Return the (x, y) coordinate for the center point of the cell that contains the specified text.  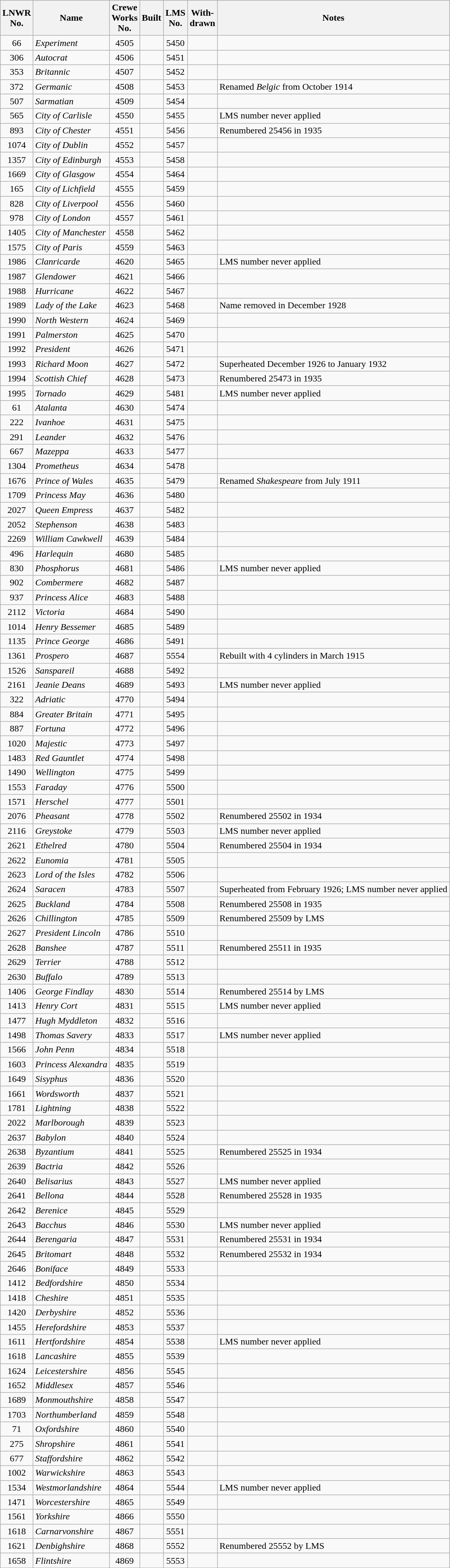
4867 (125, 1531)
5466 (175, 276)
Eunomia (71, 860)
Berenice (71, 1210)
Princess May (71, 495)
5539 (175, 1356)
City of London (71, 218)
5494 (175, 700)
5453 (175, 87)
1990 (17, 320)
4860 (125, 1429)
Built (152, 18)
4689 (125, 685)
1014 (17, 626)
5479 (175, 481)
5538 (175, 1341)
1624 (17, 1371)
1989 (17, 306)
5480 (175, 495)
1676 (17, 481)
1689 (17, 1400)
Buffalo (71, 977)
4848 (125, 1254)
Cheshire (71, 1298)
5455 (175, 116)
5470 (175, 335)
5499 (175, 772)
Fortuna (71, 729)
4832 (125, 1021)
5462 (175, 233)
4865 (125, 1502)
5506 (175, 874)
5527 (175, 1181)
Scottish Chief (71, 378)
City of Dublin (71, 145)
LMSNo. (175, 18)
5545 (175, 1371)
1621 (17, 1546)
Renamed Belgic from October 1914 (333, 87)
Combermere (71, 583)
Westmorlandshire (71, 1487)
2269 (17, 539)
Greystoke (71, 831)
4846 (125, 1225)
5503 (175, 831)
Pheasant (71, 816)
1992 (17, 349)
Lancashire (71, 1356)
Experiment (71, 43)
5484 (175, 539)
Middlesex (71, 1386)
President Lincoln (71, 933)
Queen Empress (71, 510)
71 (17, 1429)
4850 (125, 1283)
4782 (125, 874)
Name removed in December 1928 (333, 306)
Atalanta (71, 408)
1603 (17, 1064)
2643 (17, 1225)
4831 (125, 1006)
Belisarius (71, 1181)
Monmouthshire (71, 1400)
5551 (175, 1531)
5529 (175, 1210)
61 (17, 408)
1995 (17, 393)
4770 (125, 700)
5486 (175, 568)
5553 (175, 1560)
5532 (175, 1254)
4857 (125, 1386)
1988 (17, 291)
4638 (125, 524)
Superheated December 1926 to January 1932 (333, 364)
4634 (125, 466)
5458 (175, 159)
Renumbered 25532 in 1934 (333, 1254)
4773 (125, 743)
Victoria (71, 612)
2640 (17, 1181)
5518 (175, 1050)
4625 (125, 335)
5474 (175, 408)
4856 (125, 1371)
Mazeppa (71, 452)
2076 (17, 816)
4559 (125, 247)
LNWRNo. (17, 18)
Renumbered 25502 in 1934 (333, 816)
2630 (17, 977)
4630 (125, 408)
Renamed Shakespeare from July 1911 (333, 481)
Bedfordshire (71, 1283)
5475 (175, 422)
Renumbered 25511 in 1935 (333, 948)
5522 (175, 1108)
With-drawn (203, 18)
5512 (175, 962)
4845 (125, 1210)
Renumbered 25509 by LMS (333, 919)
5492 (175, 671)
4620 (125, 262)
5509 (175, 919)
4785 (125, 919)
Notes (333, 18)
Lady of the Lake (71, 306)
Stephenson (71, 524)
Byzantium (71, 1152)
1483 (17, 758)
5516 (175, 1021)
4772 (125, 729)
4505 (125, 43)
Yorkshire (71, 1517)
Buckland (71, 904)
Renumbered 25514 by LMS (333, 991)
Wellington (71, 772)
1575 (17, 247)
4506 (125, 58)
5548 (175, 1415)
4624 (125, 320)
City of Lichfield (71, 189)
1477 (17, 1021)
Shropshire (71, 1444)
Sanspareil (71, 671)
2625 (17, 904)
2642 (17, 1210)
4833 (125, 1035)
66 (17, 43)
5501 (175, 802)
1020 (17, 743)
5495 (175, 714)
4507 (125, 72)
Prometheus (71, 466)
5457 (175, 145)
5467 (175, 291)
884 (17, 714)
1002 (17, 1473)
Carnarvonshire (71, 1531)
1571 (17, 802)
5482 (175, 510)
4864 (125, 1487)
1661 (17, 1093)
Germanic (71, 87)
4868 (125, 1546)
Northumberland (71, 1415)
4830 (125, 991)
4550 (125, 116)
2639 (17, 1167)
2052 (17, 524)
Hurricane (71, 291)
Chillington (71, 919)
4849 (125, 1269)
Henry Bessemer (71, 626)
Sarmatian (71, 101)
4777 (125, 802)
5537 (175, 1327)
Faraday (71, 787)
4866 (125, 1517)
2622 (17, 860)
Staffordshire (71, 1458)
828 (17, 204)
5500 (175, 787)
4839 (125, 1123)
1498 (17, 1035)
4628 (125, 378)
2645 (17, 1254)
4629 (125, 393)
North Western (71, 320)
5513 (175, 977)
4834 (125, 1050)
893 (17, 130)
5524 (175, 1137)
2161 (17, 685)
Herschel (71, 802)
4869 (125, 1560)
Harlequin (71, 554)
1471 (17, 1502)
937 (17, 597)
4622 (125, 291)
Renumbered 25504 in 1934 (333, 845)
5550 (175, 1517)
Jeanie Deans (71, 685)
5465 (175, 262)
5473 (175, 378)
Tornado (71, 393)
Leicestershire (71, 1371)
5542 (175, 1458)
Denbighshire (71, 1546)
353 (17, 72)
City of Glasgow (71, 174)
4778 (125, 816)
978 (17, 218)
5471 (175, 349)
Phosphorus (71, 568)
4844 (125, 1196)
1993 (17, 364)
5504 (175, 845)
Princess Alexandra (71, 1064)
Oxfordshire (71, 1429)
4862 (125, 1458)
2022 (17, 1123)
2638 (17, 1152)
5540 (175, 1429)
5488 (175, 597)
Palmerston (71, 335)
Bellona (71, 1196)
2627 (17, 933)
Babylon (71, 1137)
Red Gauntlet (71, 758)
1412 (17, 1283)
Warwickshire (71, 1473)
Clanricarde (71, 262)
5469 (175, 320)
5525 (175, 1152)
4685 (125, 626)
830 (17, 568)
5523 (175, 1123)
5517 (175, 1035)
4556 (125, 204)
5483 (175, 524)
1074 (17, 145)
4858 (125, 1400)
Worcestershire (71, 1502)
2629 (17, 962)
4842 (125, 1167)
4553 (125, 159)
5460 (175, 204)
1304 (17, 466)
4852 (125, 1312)
5521 (175, 1093)
2637 (17, 1137)
4635 (125, 481)
5456 (175, 130)
Richard Moon (71, 364)
2624 (17, 889)
4837 (125, 1093)
322 (17, 700)
4781 (125, 860)
5478 (175, 466)
5530 (175, 1225)
2621 (17, 845)
4847 (125, 1239)
5554 (175, 656)
1135 (17, 641)
1611 (17, 1341)
5502 (175, 816)
5541 (175, 1444)
2644 (17, 1239)
2112 (17, 612)
902 (17, 583)
4836 (125, 1079)
1455 (17, 1327)
1405 (17, 233)
4631 (125, 422)
Bactria (71, 1167)
4623 (125, 306)
City of Manchester (71, 233)
677 (17, 1458)
City of Liverpool (71, 204)
1361 (17, 656)
496 (17, 554)
Hugh Myddleton (71, 1021)
4686 (125, 641)
4786 (125, 933)
4684 (125, 612)
4558 (125, 233)
4776 (125, 787)
Sisyphus (71, 1079)
4639 (125, 539)
1703 (17, 1415)
Herefordshire (71, 1327)
4835 (125, 1064)
Prince of Wales (71, 481)
4861 (125, 1444)
5549 (175, 1502)
5515 (175, 1006)
Leander (71, 437)
1490 (17, 772)
5487 (175, 583)
5546 (175, 1386)
1781 (17, 1108)
306 (17, 58)
4841 (125, 1152)
5505 (175, 860)
1526 (17, 671)
5477 (175, 452)
1987 (17, 276)
2027 (17, 510)
Hertfordshire (71, 1341)
5450 (175, 43)
165 (17, 189)
5461 (175, 218)
Prince George (71, 641)
5535 (175, 1298)
4683 (125, 597)
5459 (175, 189)
4771 (125, 714)
5552 (175, 1546)
4551 (125, 130)
William Cawkwell (71, 539)
George Findlay (71, 991)
1418 (17, 1298)
4637 (125, 510)
4854 (125, 1341)
1649 (17, 1079)
Wordsworth (71, 1093)
5533 (175, 1269)
5528 (175, 1196)
Boniface (71, 1269)
4838 (125, 1108)
5496 (175, 729)
Renumbered 25528 in 1935 (333, 1196)
Ivanhoe (71, 422)
1420 (17, 1312)
Banshee (71, 948)
5468 (175, 306)
4787 (125, 948)
Renumbered 25473 in 1935 (333, 378)
Name (71, 18)
5472 (175, 364)
4783 (125, 889)
Renumbered 25456 in 1935 (333, 130)
4863 (125, 1473)
4688 (125, 671)
Renumbered 25552 by LMS (333, 1546)
Bacchus (71, 1225)
Henry Cort (71, 1006)
5511 (175, 948)
Lord of the Isles (71, 874)
President (71, 349)
5451 (175, 58)
2626 (17, 919)
5536 (175, 1312)
4780 (125, 845)
1534 (17, 1487)
222 (17, 422)
City of Carlisle (71, 116)
667 (17, 452)
Terrier (71, 962)
2623 (17, 874)
Greater Britain (71, 714)
Autocrat (71, 58)
887 (17, 729)
5514 (175, 991)
275 (17, 1444)
1991 (17, 335)
Superheated from February 1926; LMS number never applied (333, 889)
Ethelred (71, 845)
2646 (17, 1269)
4636 (125, 495)
5531 (175, 1239)
5452 (175, 72)
4779 (125, 831)
City of Paris (71, 247)
City of Edinburgh (71, 159)
5464 (175, 174)
4680 (125, 554)
5520 (175, 1079)
Lightning (71, 1108)
CreweWorksNo. (125, 18)
4627 (125, 364)
4789 (125, 977)
5485 (175, 554)
291 (17, 437)
4554 (125, 174)
4552 (125, 145)
Rebuilt with 4 cylinders in March 1915 (333, 656)
Adriatic (71, 700)
Derbyshire (71, 1312)
5491 (175, 641)
Britomart (71, 1254)
4687 (125, 656)
Renumbered 25531 in 1934 (333, 1239)
Majestic (71, 743)
4855 (125, 1356)
Marlborough (71, 1123)
5497 (175, 743)
1561 (17, 1517)
4508 (125, 87)
5498 (175, 758)
Princess Alice (71, 597)
City of Chester (71, 130)
5543 (175, 1473)
2628 (17, 948)
4840 (125, 1137)
Saracen (71, 889)
Prospero (71, 656)
372 (17, 87)
1994 (17, 378)
2641 (17, 1196)
4774 (125, 758)
4621 (125, 276)
1553 (17, 787)
4633 (125, 452)
Glendower (71, 276)
5490 (175, 612)
Renumbered 25525 in 1934 (333, 1152)
5508 (175, 904)
4851 (125, 1298)
Berengaria (71, 1239)
4632 (125, 437)
4775 (125, 772)
1669 (17, 174)
5489 (175, 626)
4681 (125, 568)
Thomas Savery (71, 1035)
4626 (125, 349)
Renumbered 25508 in 1935 (333, 904)
1709 (17, 495)
507 (17, 101)
4788 (125, 962)
1652 (17, 1386)
5544 (175, 1487)
1413 (17, 1006)
5476 (175, 437)
2116 (17, 831)
4555 (125, 189)
4509 (125, 101)
4557 (125, 218)
John Penn (71, 1050)
Flintshire (71, 1560)
4859 (125, 1415)
5534 (175, 1283)
1658 (17, 1560)
Britannic (71, 72)
4682 (125, 583)
4853 (125, 1327)
5547 (175, 1400)
5463 (175, 247)
1406 (17, 991)
5526 (175, 1167)
5493 (175, 685)
5519 (175, 1064)
1566 (17, 1050)
4784 (125, 904)
565 (17, 116)
5481 (175, 393)
5510 (175, 933)
1357 (17, 159)
5507 (175, 889)
5454 (175, 101)
4843 (125, 1181)
1986 (17, 262)
